From the cell containing the given text, extract its center point as [X, Y] coordinate. 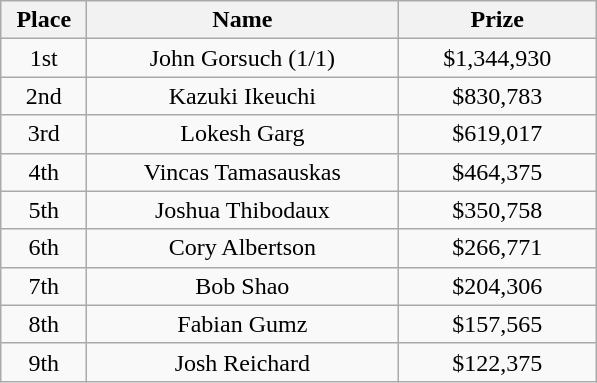
$350,758 [498, 210]
6th [44, 248]
$464,375 [498, 172]
4th [44, 172]
8th [44, 324]
$122,375 [498, 362]
Lokesh Garg [242, 134]
Name [242, 20]
Place [44, 20]
John Gorsuch (1/1) [242, 58]
Kazuki Ikeuchi [242, 96]
7th [44, 286]
Fabian Gumz [242, 324]
Josh Reichard [242, 362]
Vincas Tamasauskas [242, 172]
Prize [498, 20]
Joshua Thibodaux [242, 210]
$619,017 [498, 134]
$204,306 [498, 286]
$157,565 [498, 324]
9th [44, 362]
Cory Albertson [242, 248]
$830,783 [498, 96]
$1,344,930 [498, 58]
5th [44, 210]
$266,771 [498, 248]
1st [44, 58]
Bob Shao [242, 286]
3rd [44, 134]
2nd [44, 96]
